Search for the cell housing the specified text and yield its (X, Y) center coordinate. 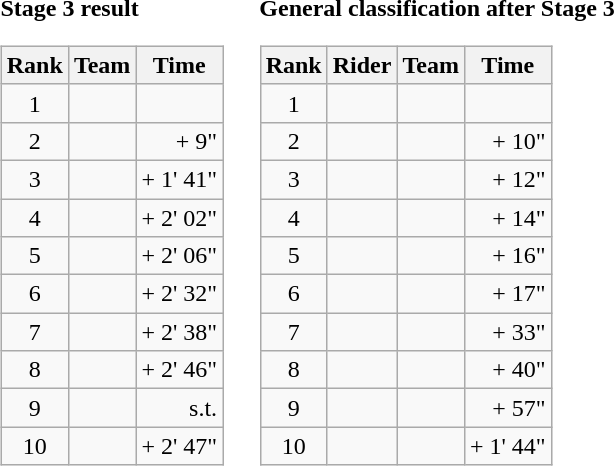
+ 2' 38" (180, 332)
+ 2' 46" (180, 370)
+ 33" (508, 332)
s.t. (180, 408)
+ 10" (508, 141)
+ 17" (508, 294)
+ 16" (508, 256)
+ 12" (508, 179)
+ 40" (508, 370)
+ 1' 41" (180, 179)
+ 2' 47" (180, 446)
+ 2' 02" (180, 217)
+ 9" (180, 141)
+ 14" (508, 217)
Rider (362, 65)
+ 2' 06" (180, 256)
+ 2' 32" (180, 294)
+ 1' 44" (508, 446)
+ 57" (508, 408)
